Extract the [x, y] coordinate from the center of the cell holding the provided text.  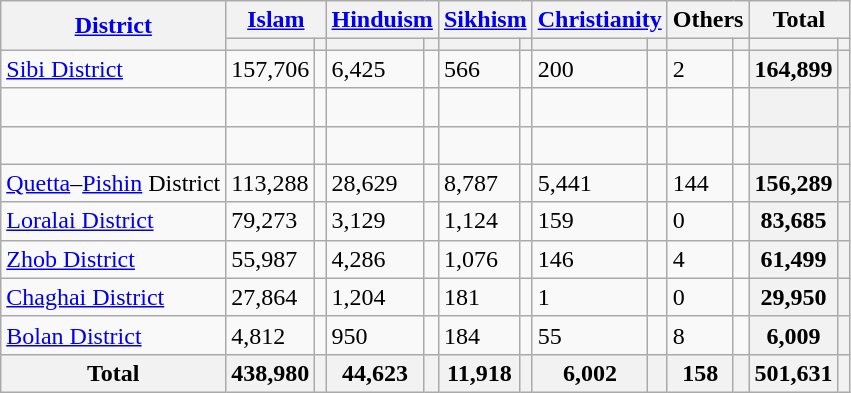
1,204 [375, 297]
144 [700, 183]
Bolan District [114, 335]
11,918 [479, 373]
Chaghai District [114, 297]
District [114, 26]
8 [700, 335]
6,425 [375, 69]
29,950 [794, 297]
Hinduism [382, 20]
Loralai District [114, 221]
55,987 [270, 259]
Sibi District [114, 69]
27,864 [270, 297]
950 [375, 335]
1 [590, 297]
566 [479, 69]
8,787 [479, 183]
44,623 [375, 373]
Others [708, 20]
146 [590, 259]
157,706 [270, 69]
28,629 [375, 183]
5,441 [590, 183]
55 [590, 335]
3,129 [375, 221]
6,002 [590, 373]
83,685 [794, 221]
4,812 [270, 335]
113,288 [270, 183]
4 [700, 259]
158 [700, 373]
184 [479, 335]
1,124 [479, 221]
2 [700, 69]
159 [590, 221]
1,076 [479, 259]
164,899 [794, 69]
Zhob District [114, 259]
200 [590, 69]
Islam [276, 20]
438,980 [270, 373]
4,286 [375, 259]
61,499 [794, 259]
6,009 [794, 335]
79,273 [270, 221]
Sikhism [485, 20]
Quetta–Pishin District [114, 183]
Christianity [600, 20]
181 [479, 297]
156,289 [794, 183]
501,631 [794, 373]
